Capture the cell that displays the provided text and extract its (X, Y) central coordinate. 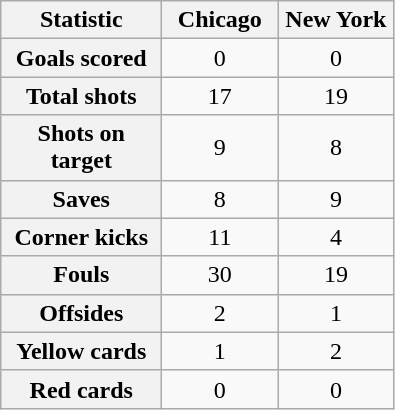
4 (336, 237)
Offsides (82, 313)
Saves (82, 199)
Fouls (82, 275)
Goals scored (82, 58)
Statistic (82, 20)
Yellow cards (82, 351)
17 (220, 96)
Shots on target (82, 148)
Red cards (82, 389)
Total shots (82, 96)
Corner kicks (82, 237)
New York (336, 20)
11 (220, 237)
30 (220, 275)
Chicago (220, 20)
